For the text-containing cell, return its midpoint in (X, Y) coordinate format. 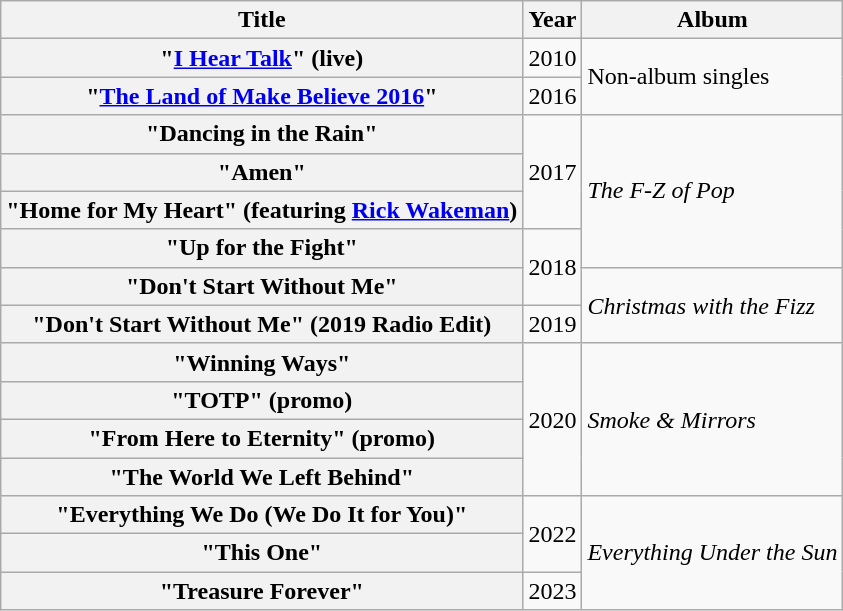
"Dancing in the Rain" (262, 134)
"The World We Left Behind" (262, 477)
"This One" (262, 553)
2019 (552, 324)
"Everything We Do (We Do It for You)" (262, 515)
"I Hear Talk" (live) (262, 58)
"Don't Start Without Me" (262, 286)
2018 (552, 267)
The F-Z of Pop (712, 191)
2020 (552, 419)
Smoke & Mirrors (712, 419)
"Winning Ways" (262, 362)
Non-album singles (712, 77)
2010 (552, 58)
"TOTP" (promo) (262, 400)
"Home for My Heart" (featuring Rick Wakeman) (262, 210)
"Don't Start Without Me" (2019 Radio Edit) (262, 324)
Year (552, 20)
"From Here to Eternity" (promo) (262, 438)
Title (262, 20)
"Up for the Fight" (262, 248)
Everything Under the Sun (712, 553)
Christmas with the Fizz (712, 305)
2016 (552, 96)
2023 (552, 591)
"Treasure Forever" (262, 591)
2017 (552, 172)
Album (712, 20)
"Amen" (262, 172)
2022 (552, 534)
"The Land of Make Believe 2016" (262, 96)
